Identify which cell holds the provided text, then report its (X, Y) central coordinate. 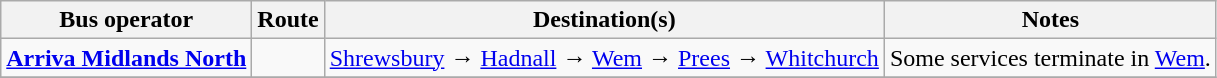
Arriva Midlands North (126, 58)
Destination(s) (604, 20)
Shrewsbury → Hadnall → Wem → Prees → Whitchurch (604, 58)
Notes (1050, 20)
Some services terminate in Wem. (1050, 58)
Bus operator (126, 20)
Route (288, 20)
